Find where the given text appears and provide that cell's center as (x, y) coordinate. 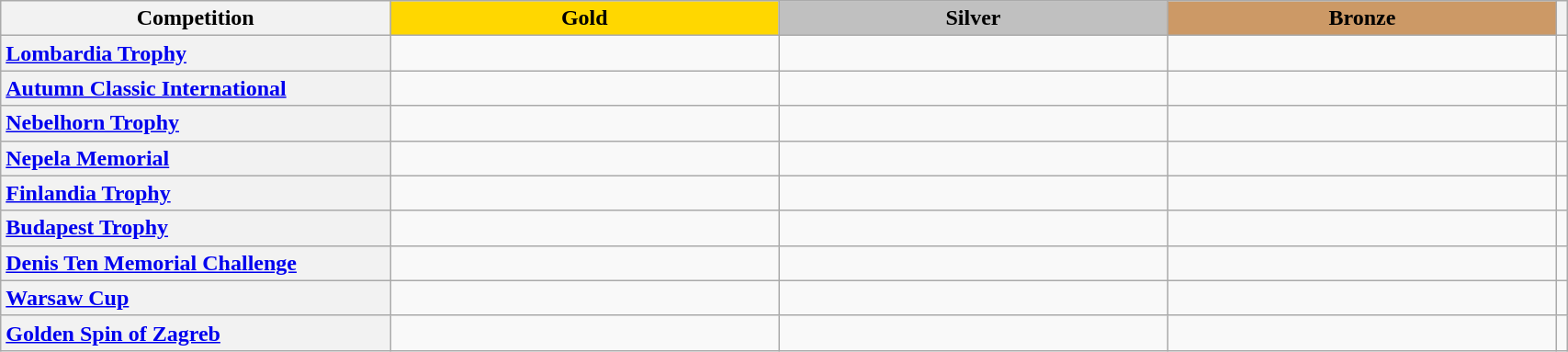
Warsaw Cup (196, 298)
Bronze (1361, 18)
Budapest Trophy (196, 228)
Autumn Classic International (196, 88)
Lombardia Trophy (196, 53)
Nebelhorn Trophy (196, 123)
Competition (196, 18)
Gold (584, 18)
Golden Spin of Zagreb (196, 333)
Finlandia Trophy (196, 193)
Nepela Memorial (196, 158)
Denis Ten Memorial Challenge (196, 263)
Silver (974, 18)
